Scan for the cell matching the given text and deliver its [x, y] coordinate at center. 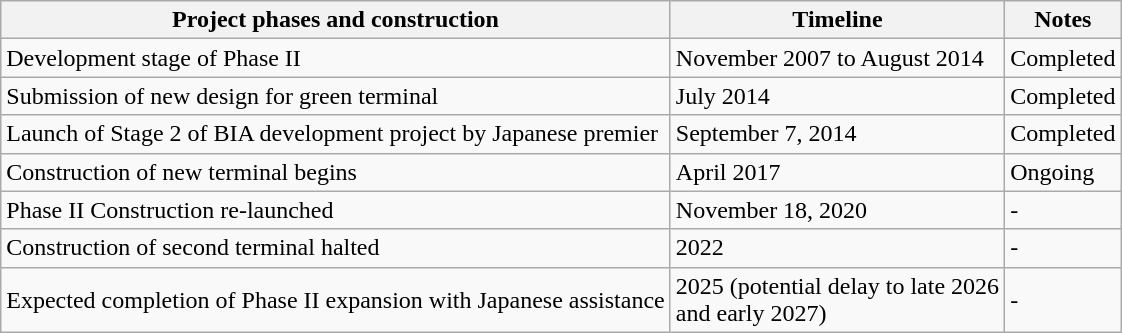
Project phases and construction [336, 20]
Development stage of Phase II [336, 58]
Launch of Stage 2 of BIA development project by Japanese premier [336, 134]
Notes [1063, 20]
November 18, 2020 [837, 210]
Ongoing [1063, 172]
July 2014 [837, 96]
Construction of new terminal begins [336, 172]
September 7, 2014 [837, 134]
Expected completion of Phase II expansion with Japanese assistance [336, 300]
April 2017 [837, 172]
Construction of second terminal halted [336, 248]
Timeline [837, 20]
2025 (potential delay to late 2026and early 2027) [837, 300]
Submission of new design for green terminal [336, 96]
Phase II Construction re-launched [336, 210]
2022 [837, 248]
November 2007 to August 2014 [837, 58]
